Provide the (x, y) coordinate of the cell's center where the given text is located.  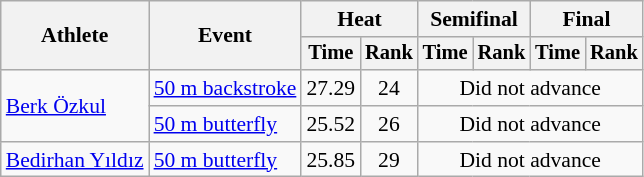
Athlete (75, 36)
27.29 (330, 88)
Event (226, 36)
50 m backstroke (226, 88)
24 (389, 88)
25.52 (330, 124)
Berk Özkul (75, 106)
50 m butterfly (226, 124)
Final (586, 19)
26 (389, 124)
Semifinal (474, 19)
Heat (359, 19)
